Determine the (x, y) coordinate at the center of the cell enclosing the given text.  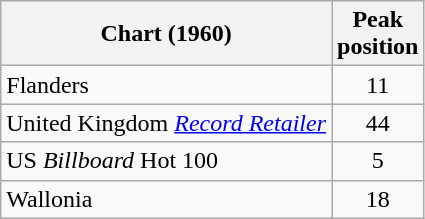
18 (378, 199)
Chart (1960) (166, 34)
44 (378, 123)
Peakposition (378, 34)
5 (378, 161)
US Billboard Hot 100 (166, 161)
Wallonia (166, 199)
11 (378, 85)
Flanders (166, 85)
United Kingdom Record Retailer (166, 123)
